Locate the cell with the specified text and output its (x, y) center coordinate. 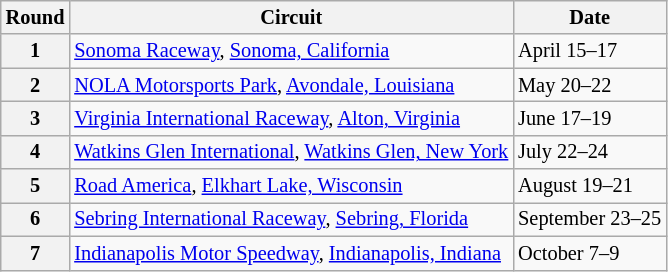
Watkins Glen International, Watkins Glen, New York (291, 152)
April 15–17 (590, 51)
3 (36, 118)
2 (36, 85)
Sonoma Raceway, Sonoma, California (291, 51)
1 (36, 51)
September 23–25 (590, 219)
5 (36, 186)
May 20–22 (590, 85)
Round (36, 17)
6 (36, 219)
Indianapolis Motor Speedway, Indianapolis, Indiana (291, 253)
August 19–21 (590, 186)
4 (36, 152)
Road America, Elkhart Lake, Wisconsin (291, 186)
Virginia International Raceway, Alton, Virginia (291, 118)
NOLA Motorsports Park, Avondale, Louisiana (291, 85)
Sebring International Raceway, Sebring, Florida (291, 219)
June 17–19 (590, 118)
Circuit (291, 17)
7 (36, 253)
October 7–9 (590, 253)
Date (590, 17)
July 22–24 (590, 152)
